Return the [X, Y] coordinate for the center point of the cell that contains the specified text.  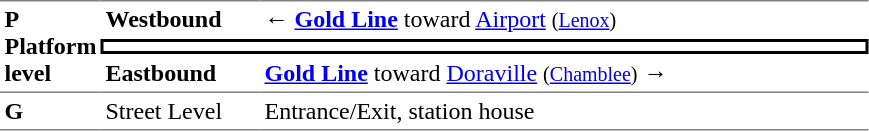
G [50, 112]
Eastbound [180, 74]
Gold Line toward Doraville (Chamblee) → [564, 74]
Street Level [180, 112]
Entrance/Exit, station house [564, 112]
Westbound [180, 20]
PPlatform level [50, 46]
← Gold Line toward Airport (Lenox) [564, 20]
